Scan for the cell matching the given text and deliver its (x, y) coordinate at center. 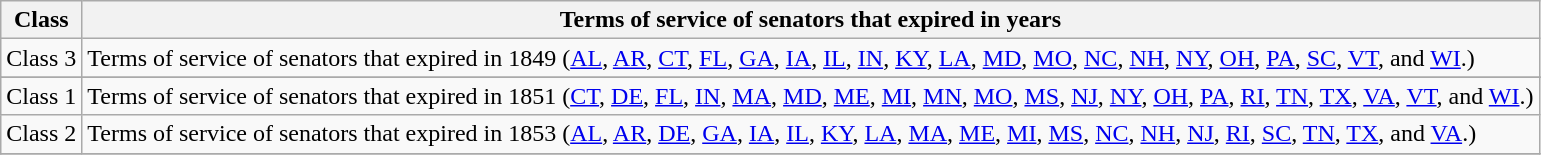
Class (42, 20)
Class 3 (42, 58)
Class 1 (42, 96)
Terms of service of senators that expired in 1851 (CT, DE, FL, IN, MA, MD, ME, MI, MN, MO, MS, NJ, NY, OH, PA, RI, TN, TX, VA, VT, and WI.) (810, 96)
Terms of service of senators that expired in years (810, 20)
Terms of service of senators that expired in 1853 (AL, AR, DE, GA, IA, IL, KY, LA, MA, ME, MI, MS, NC, NH, NJ, RI, SC, TN, TX, and VA.) (810, 134)
Terms of service of senators that expired in 1849 (AL, AR, CT, FL, GA, IA, IL, IN, KY, LA, MD, MO, NC, NH, NY, OH, PA, SC, VT, and WI.) (810, 58)
Class 2 (42, 134)
